Return (X, Y) of the center of cell containing provided text 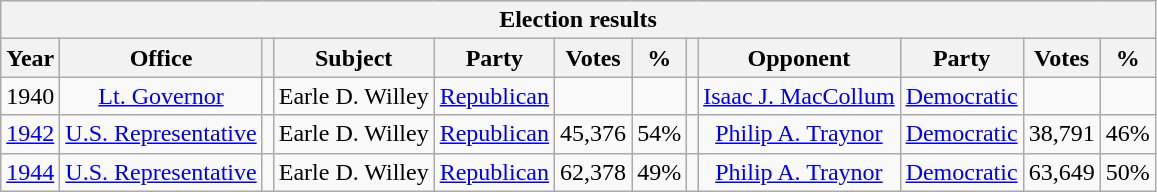
62,378 (594, 172)
54% (660, 134)
1944 (30, 172)
Subject (354, 58)
Lt. Governor (161, 96)
Election results (578, 20)
45,376 (594, 134)
1942 (30, 134)
38,791 (1062, 134)
49% (660, 172)
Opponent (799, 58)
63,649 (1062, 172)
1940 (30, 96)
Isaac J. MacCollum (799, 96)
Year (30, 58)
46% (1128, 134)
50% (1128, 172)
Office (161, 58)
